Capture the cell that displays the provided text and extract its (x, y) central coordinate. 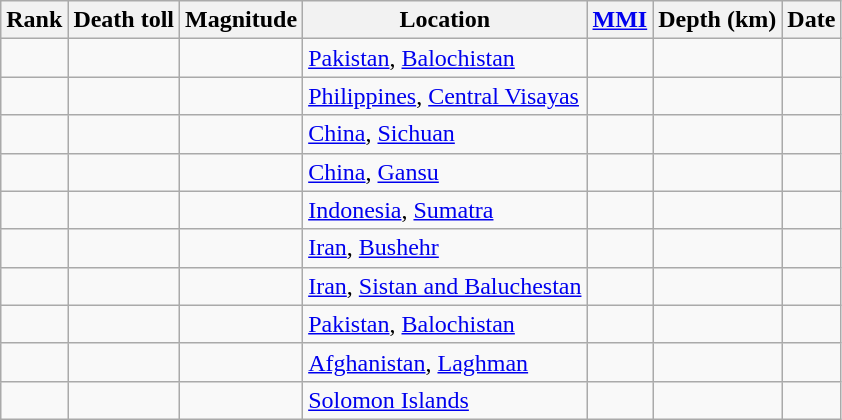
Iran, Sistan and Baluchestan (445, 286)
Location (445, 20)
Iran, Bushehr (445, 248)
China, Sichuan (445, 134)
Afghanistan, Laghman (445, 362)
Death toll (124, 20)
Date (812, 20)
Magnitude (242, 20)
Rank (34, 20)
Indonesia, Sumatra (445, 210)
MMI (620, 20)
Depth (km) (718, 20)
Solomon Islands (445, 400)
Philippines, Central Visayas (445, 96)
China, Gansu (445, 172)
